Scan for the cell matching the given text and deliver its [X, Y] coordinate at center. 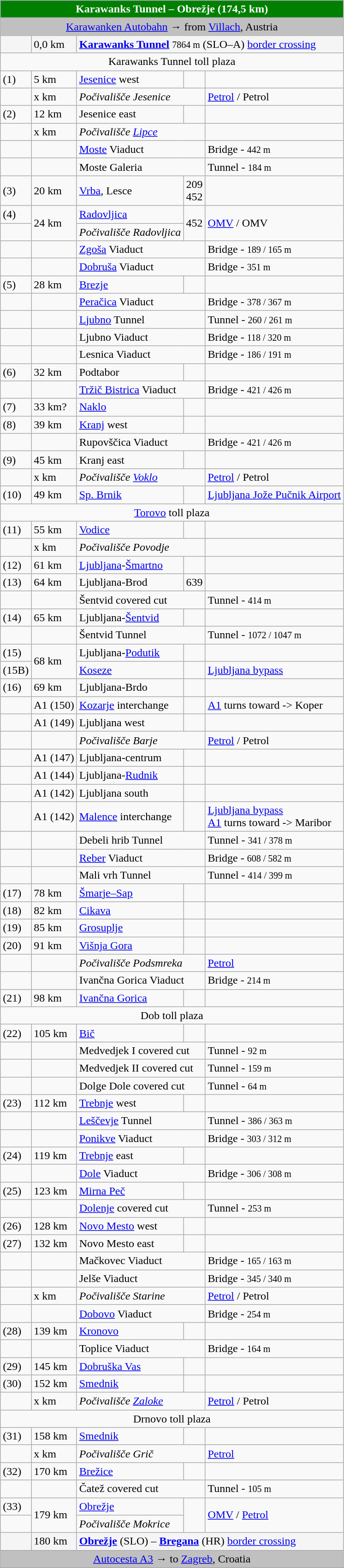
Obrežje [130, 1506]
61 km [54, 565]
OMV / Petrol [274, 1515]
Počivališče Podsmreka [141, 963]
Koseze [130, 670]
Jelše Viaduct [141, 1278]
Ponikve Viaduct [141, 1138]
Radovljica [130, 214]
(30) [16, 1384]
(23) [16, 1103]
132 km [54, 1243]
39 km [54, 425]
Ivančna Gorica Viaduct [141, 980]
(3) [16, 191]
Bridge - 165 / 163 m [274, 1261]
Ljubljana-Brod [130, 583]
Počivališče Lipce [141, 132]
(15B) [16, 670]
Dob toll plaza [172, 1015]
112 km [54, 1103]
Cikava [130, 910]
Debeli hrib Tunnel [141, 840]
128 km [54, 1226]
(4) [16, 214]
69 km [54, 688]
(26) [16, 1226]
Bridge - 164 m [274, 1348]
Tunnel - 64 m [274, 1085]
152 km [54, 1384]
Dobruša Viaduct [141, 267]
Bridge - 608 / 582 m [274, 858]
(21) [16, 998]
Bridge - 303 / 312 m [274, 1138]
Rupovščica Viaduct [141, 442]
Ljubno Viaduct [141, 337]
(33) [16, 1506]
Dobruška Vas [130, 1366]
(11) [16, 530]
Tunnel - 105 m [274, 1489]
Počivališče Mokrice [130, 1524]
(5) [16, 285]
Grosuplje [130, 928]
12 km [54, 114]
209452 [195, 191]
Kranj east [130, 460]
85 km [54, 928]
5 km [54, 79]
Kronovo [130, 1331]
Tunnel - 414 m [274, 600]
Počivališče Barje [141, 740]
Moste Galeria [141, 167]
68 km [54, 661]
(16) [16, 688]
Bridge - 186 / 191 m [274, 355]
A1 (147) [54, 758]
Drnovo toll plaza [172, 1419]
180 km [54, 1541]
Počivališče Jesenice [141, 97]
(14) [16, 618]
Ljubljana Jože Pučnik Airport [274, 495]
Višnja Gora [130, 945]
Autocesta A3 → to Zagreb, Croatia [172, 1559]
Ljubljana bypass [274, 670]
Toplice Viaduct [141, 1348]
170 km [54, 1471]
Ivančna Gorica [130, 998]
Ljubljana south [130, 793]
(29) [16, 1366]
Počivališče Starine [141, 1296]
452 [195, 223]
Naklo [130, 407]
158 km [54, 1436]
Kozarje interchange [130, 705]
24 km [54, 223]
(32) [16, 1471]
Bridge - 351 m [274, 267]
20 km [54, 191]
Ljubljana-centrum [130, 758]
78 km [54, 893]
Bridge - 306 / 308 m [274, 1173]
Ljubljana-Šentvid [130, 618]
64 km [54, 583]
(17) [16, 893]
Mali vrh Tunnel [141, 875]
Bridge - 254 m [274, 1313]
91 km [54, 945]
(12) [16, 565]
(19) [16, 928]
Bridge - 378 / 367 m [274, 302]
98 km [54, 998]
Trebnje west [130, 1103]
Dolenje covered cut [141, 1208]
Vrba, Lesce [130, 191]
A1 turns toward -> Koper [274, 705]
(25) [16, 1191]
(27) [16, 1243]
Brežice [130, 1471]
Tunnel - 159 m [274, 1068]
Tržič Bistrica Viaduct [141, 390]
119 km [54, 1156]
Bič [130, 1033]
Tunnel - 260 / 261 m [274, 320]
Čatež covered cut [141, 1489]
82 km [54, 910]
Ljubljana-Rudnik [130, 775]
Jesenice west [130, 79]
Obrežje (SLO) – Bregana (HR) border crossing [210, 1541]
(7) [16, 407]
Ljubljana bypassA1 turns toward -> Maribor [274, 817]
A1 (149) [54, 723]
Bridge - 345 / 340 m [274, 1278]
33 km? [54, 407]
Reber Viaduct [141, 858]
(8) [16, 425]
OMV / OMV [274, 223]
Trebnje east [130, 1156]
Šentvid covered cut [141, 600]
139 km [54, 1331]
Počivališče Radovljica [130, 232]
(6) [16, 372]
Brezje [130, 285]
A1 (150) [54, 705]
Počivališče Povodje [141, 548]
Šmarje–Sap [130, 893]
Karawanks Tunnel 7864 m (SLO–A) border crossing [210, 44]
Ljubno Tunnel [141, 320]
Počivališče Grič [141, 1454]
Peračica Viaduct [141, 302]
(9) [16, 460]
55 km [54, 530]
Leščevje Tunnel [141, 1121]
Torovo toll plaza [172, 513]
Zgoša Viaduct [141, 250]
45 km [54, 460]
(20) [16, 945]
Jesenice east [130, 114]
Vodice [130, 530]
Karawanks Tunnel – Obrežje (174,5 km) [172, 9]
Počivališče Zaloke [141, 1401]
Bridge - 189 / 165 m [274, 250]
Ljubljana west [130, 723]
105 km [54, 1033]
Ljubljana-Brdo [130, 688]
145 km [54, 1366]
Dole Viaduct [141, 1173]
Medvedjek I covered cut [141, 1050]
Mačkovec Viaduct [141, 1261]
Tunnel - 184 m [274, 167]
Bridge - 118 / 320 m [274, 337]
Šentvid Tunnel [141, 635]
(1) [16, 79]
65 km [54, 618]
Podtabor [130, 372]
Tunnel - 414 / 399 m [274, 875]
Tunnel - 92 m [274, 1050]
(28) [16, 1331]
Moste Viaduct [141, 149]
(10) [16, 495]
0,0 km [54, 44]
Ljubljana-Podutik [130, 653]
Dolge Dole covered cut [141, 1085]
179 km [54, 1515]
Tunnel - 386 / 363 m [274, 1121]
(31) [16, 1436]
Počivališče Voklo [141, 477]
639 [195, 583]
Kranj west [130, 425]
28 km [54, 285]
(13) [16, 583]
Mirna Peč [130, 1191]
Lesnica Viaduct [141, 355]
A1 (144) [54, 775]
123 km [54, 1191]
Novo Mesto west [130, 1226]
Malence interchange [130, 817]
Medvedjek II covered cut [141, 1068]
(15) [16, 653]
Tunnel - 1072 / 1047 m [274, 635]
(2) [16, 114]
(22) [16, 1033]
32 km [54, 372]
49 km [54, 495]
Karawanken Autobahn → from Villach, Austria [172, 27]
Tunnel - 253 m [274, 1208]
Ljubljana-Šmartno [130, 565]
Sp. Brnik [130, 495]
(24) [16, 1156]
(18) [16, 910]
Bridge - 214 m [274, 980]
Dobovo Viaduct [141, 1313]
Novo Mesto east [130, 1243]
Tunnel - 341 / 378 m [274, 840]
Karawanks Tunnel toll plaza [172, 62]
Bridge - 442 m [274, 149]
